Provide the [X, Y] coordinate of the cell's center where the given text is located.  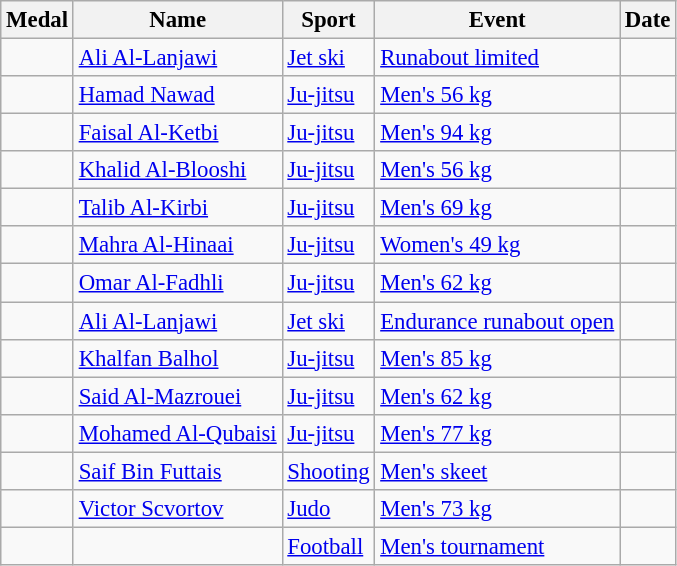
Omar Al-Fadhli [178, 283]
Victor Scvortov [178, 509]
Faisal Al-Ketbi [178, 133]
Medal [38, 20]
Talib Al-Kirbi [178, 208]
Khalfan Balhol [178, 358]
Hamad Nawad [178, 95]
Shooting [328, 471]
Name [178, 20]
Women's 49 kg [498, 245]
Judo [328, 509]
Men's tournament [498, 546]
Mahra Al-Hinaai [178, 245]
Event [498, 20]
Men's 69 kg [498, 208]
Said Al-Mazrouei [178, 396]
Runabout limited [498, 58]
Khalid Al-Blooshi [178, 170]
Men's 94 kg [498, 133]
Saif Bin Futtais [178, 471]
Mohamed Al-Qubaisi [178, 433]
Men's skeet [498, 471]
Men's 73 kg [498, 509]
Endurance runabout open [498, 321]
Date [648, 20]
Men's 77 kg [498, 433]
Football [328, 546]
Men's 85 kg [498, 358]
Sport [328, 20]
